Scan for the cell matching the given text and deliver its [x, y] coordinate at center. 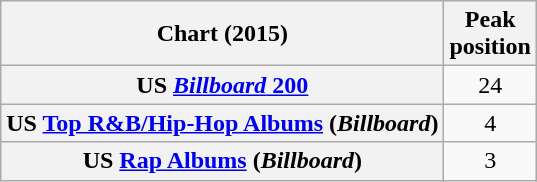
Chart (2015) [222, 34]
US Rap Albums (Billboard) [222, 161]
US Billboard 200 [222, 85]
3 [490, 161]
US Top R&B/Hip-Hop Albums (Billboard) [222, 123]
Peak position [490, 34]
24 [490, 85]
4 [490, 123]
